Capture the cell that displays the provided text and extract its [x, y] central coordinate. 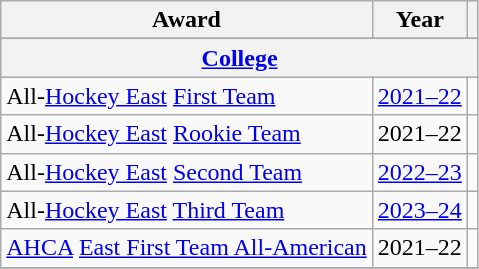
All-Hockey East Rookie Team [187, 134]
Award [187, 20]
AHCA East First Team All-American [187, 248]
2022–23 [420, 172]
All-Hockey East Second Team [187, 172]
All-Hockey East First Team [187, 96]
2023–24 [420, 210]
Year [420, 20]
All-Hockey East Third Team [187, 210]
College [240, 58]
